For the text-containing cell, return its midpoint in [X, Y] coordinate format. 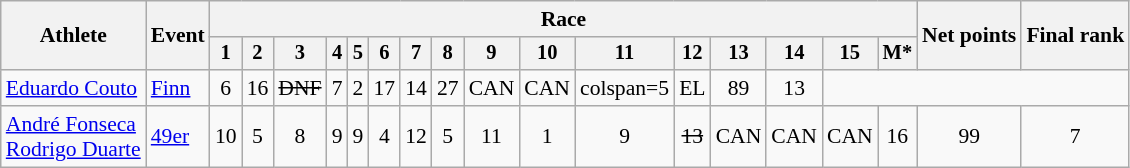
27 [448, 88]
André FonsecaRodrigo Duarte [74, 136]
89 [739, 88]
EL [692, 88]
17 [384, 88]
Athlete [74, 36]
99 [969, 136]
Finn [178, 88]
Eduardo Couto [74, 88]
Final rank [1075, 36]
Race [564, 19]
colspan=5 [624, 88]
Event [178, 36]
3 [300, 54]
Net points [969, 36]
15 [850, 54]
49er [178, 136]
M* [898, 54]
DNF [300, 88]
